Identify which cell holds the provided text, then report its [x, y] central coordinate. 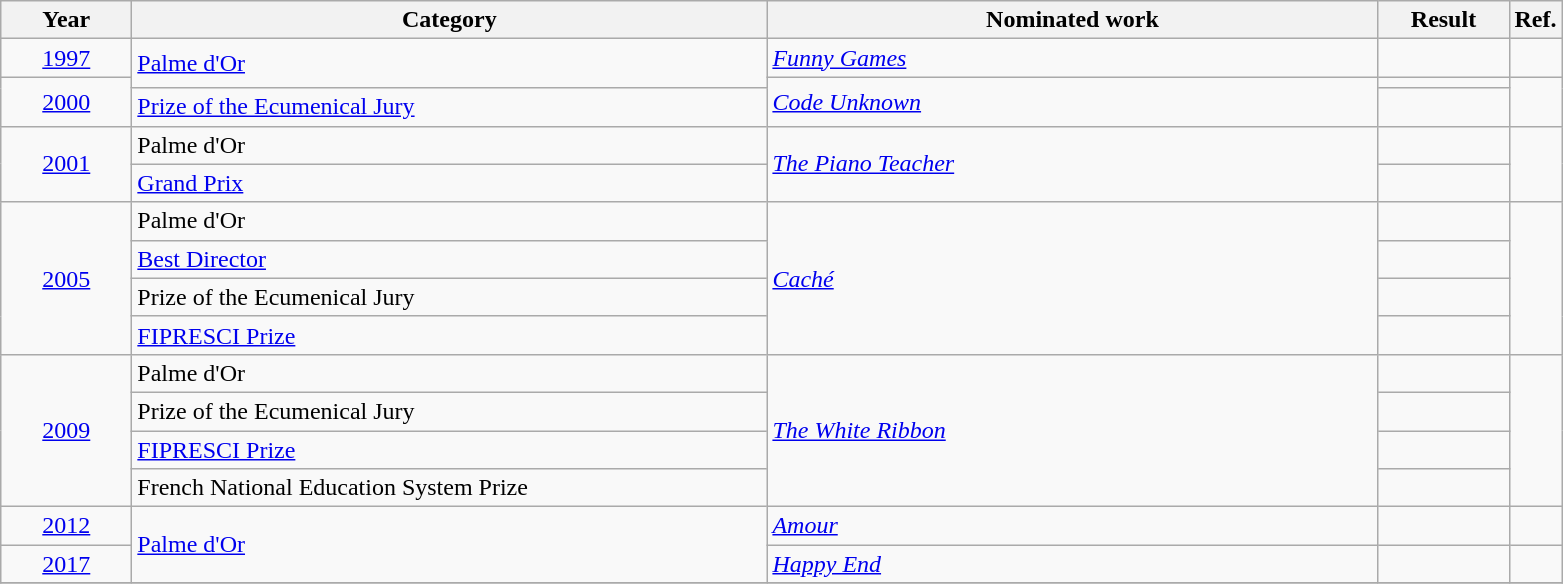
2009 [66, 430]
2001 [66, 164]
Grand Prix [450, 183]
2017 [66, 564]
The White Ribbon [1072, 430]
Nominated work [1072, 20]
Happy End [1072, 564]
Best Director [450, 259]
Year [66, 20]
2000 [66, 102]
The Piano Teacher [1072, 164]
Caché [1072, 278]
Category [450, 20]
2005 [66, 278]
Funny Games [1072, 58]
Ref. [1536, 20]
French National Education System Prize [450, 488]
Code Unknown [1072, 102]
1997 [66, 58]
Result [1444, 20]
Amour [1072, 526]
2012 [66, 526]
